Extract the (X, Y) coordinate from the center of the cell holding the provided text.  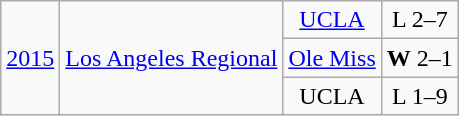
2015 (30, 58)
Los Angeles Regional (172, 58)
W 2–1 (420, 58)
L 2–7 (420, 20)
Ole Miss (332, 58)
L 1–9 (420, 96)
